From the cell containing the given text, extract its center point as [X, Y] coordinate. 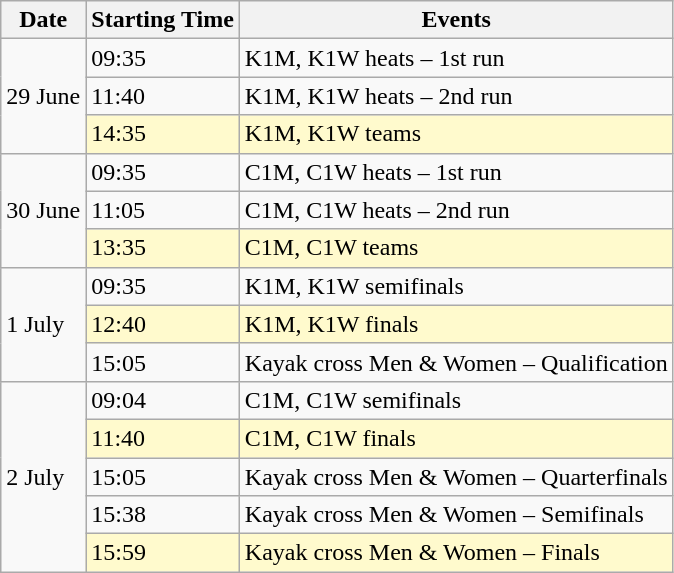
Kayak cross Men & Women – Qualification [456, 362]
Kayak cross Men & Women – Quarterfinals [456, 477]
C1M, C1W finals [456, 438]
Events [456, 20]
Kayak cross Men & Women – Semifinals [456, 515]
C1M, C1W heats – 2nd run [456, 210]
1 July [44, 324]
K1M, K1W heats – 1st run [456, 58]
11:05 [163, 210]
15:59 [163, 553]
C1M, C1W heats – 1st run [456, 172]
C1M, C1W semifinals [456, 400]
Starting Time [163, 20]
Kayak cross Men & Women – Finals [456, 553]
09:04 [163, 400]
K1M, K1W semifinals [456, 286]
K1M, K1W teams [456, 134]
2 July [44, 476]
K1M, K1W finals [456, 324]
Date [44, 20]
14:35 [163, 134]
13:35 [163, 248]
30 June [44, 210]
12:40 [163, 324]
C1M, C1W teams [456, 248]
15:38 [163, 515]
29 June [44, 96]
K1M, K1W heats – 2nd run [456, 96]
